Provide the (X, Y) coordinate of the cell's center where the given text is located.  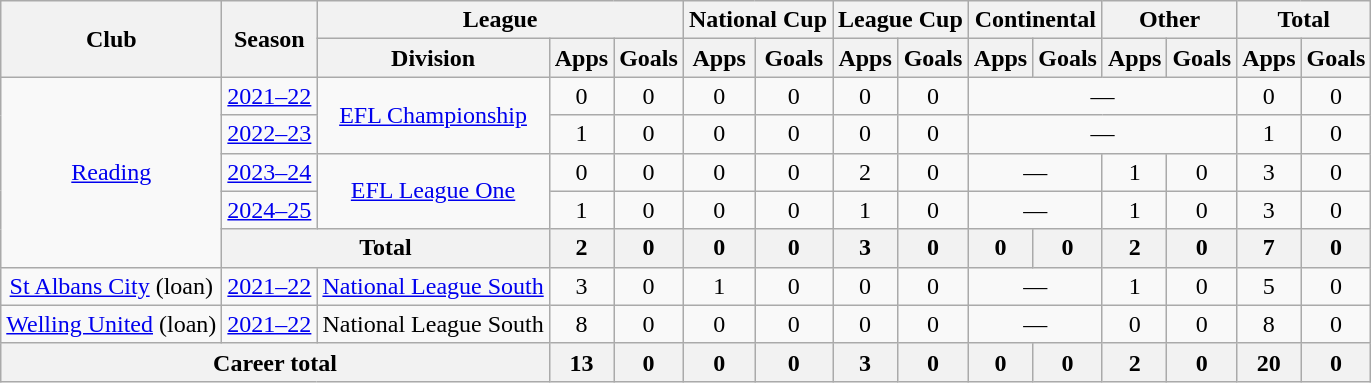
13 (581, 362)
League (500, 20)
League Cup (901, 20)
5 (1269, 286)
Reading (112, 172)
Welling United (loan) (112, 324)
7 (1269, 248)
2023–24 (270, 172)
St Albans City (loan) (112, 286)
National Cup (758, 20)
Division (433, 58)
EFL League One (433, 191)
2022–23 (270, 134)
Other (1169, 20)
EFL Championship (433, 115)
Career total (275, 362)
20 (1269, 362)
Season (270, 39)
2024–25 (270, 210)
Club (112, 39)
Continental (1035, 20)
